Identify which cell holds the provided text, then report its (X, Y) central coordinate. 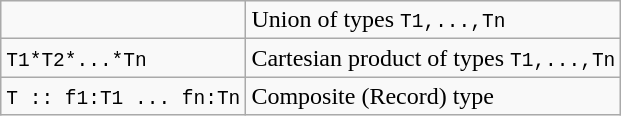
T1*T2*...*Tn (124, 58)
Composite (Record) type (434, 96)
Cartesian product of types T1,...,Tn (434, 58)
Union of types T1,...,Tn (434, 20)
T :: f1:T1 ... fn:Tn (124, 96)
